Detect which cell encompasses the target text, then output its [x, y] center coordinate. 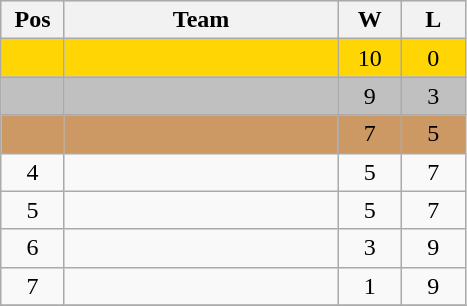
Team [201, 20]
10 [370, 58]
6 [33, 248]
Pos [33, 20]
L [433, 20]
0 [433, 58]
W [370, 20]
4 [33, 172]
1 [370, 286]
